Find where the given text appears and provide that cell's center as [x, y] coordinate. 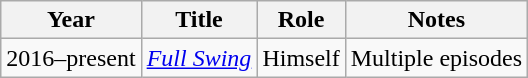
Multiple episodes [436, 58]
Year [71, 20]
Role [301, 20]
Notes [436, 20]
Title [199, 20]
Himself [301, 58]
Full Swing [199, 58]
2016–present [71, 58]
